Find where the given text appears and provide that cell's center as (X, Y) coordinate. 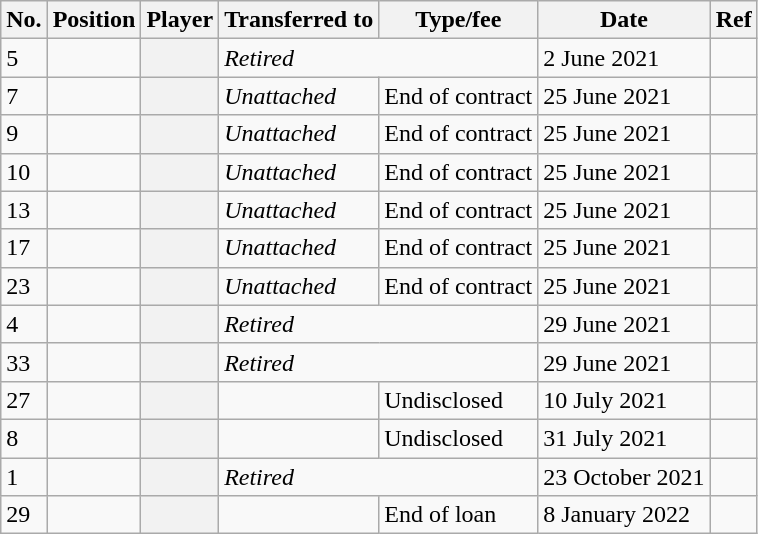
9 (24, 134)
23 October 2021 (624, 477)
33 (24, 362)
Transferred to (299, 20)
31 July 2021 (624, 438)
13 (24, 210)
23 (24, 286)
End of loan (458, 515)
27 (24, 400)
5 (24, 58)
4 (24, 324)
Position (94, 20)
Player (180, 20)
Date (624, 20)
Type/fee (458, 20)
2 June 2021 (624, 58)
Ref (734, 20)
8 (24, 438)
10 (24, 172)
8 January 2022 (624, 515)
7 (24, 96)
17 (24, 248)
29 (24, 515)
1 (24, 477)
No. (24, 20)
10 July 2021 (624, 400)
